Identify which cell holds the provided text, then report its [X, Y] central coordinate. 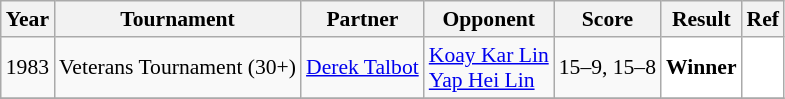
Winner [702, 68]
Ref [763, 19]
Tournament [178, 19]
Opponent [489, 19]
Koay Kar Lin Yap Hei Lin [489, 68]
1983 [28, 68]
Partner [362, 19]
Year [28, 19]
Result [702, 19]
Derek Talbot [362, 68]
Score [608, 19]
Veterans Tournament (30+) [178, 68]
15–9, 15–8 [608, 68]
